Scan for the cell matching the given text and deliver its [X, Y] coordinate at center. 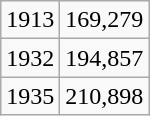
1932 [30, 58]
1913 [30, 20]
194,857 [104, 58]
210,898 [104, 96]
169,279 [104, 20]
1935 [30, 96]
